Scan for the cell matching the given text and deliver its [X, Y] coordinate at center. 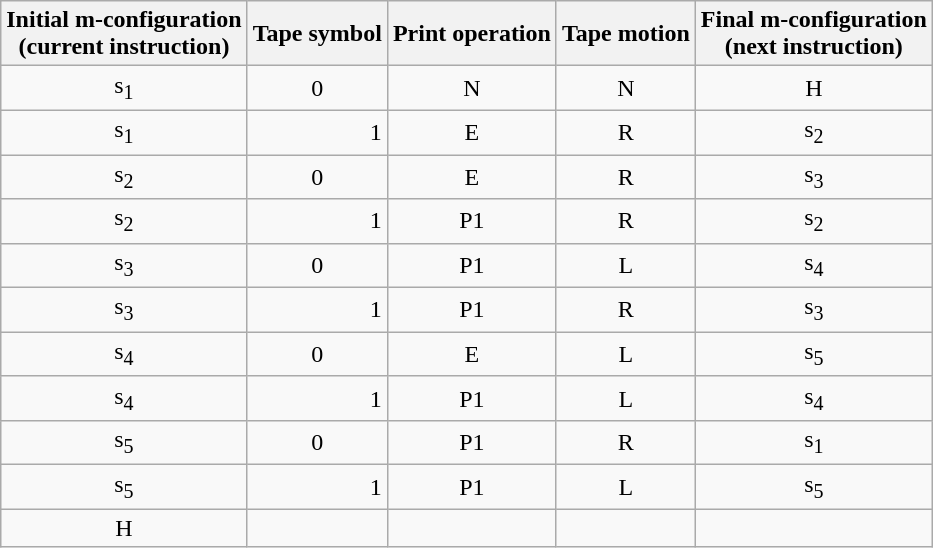
Final m-configuration(next instruction) [814, 34]
Tape symbol [317, 34]
Tape motion [626, 34]
Print operation [472, 34]
Initial m-configuration(current instruction) [124, 34]
